Return (x, y) of the center of cell containing provided text 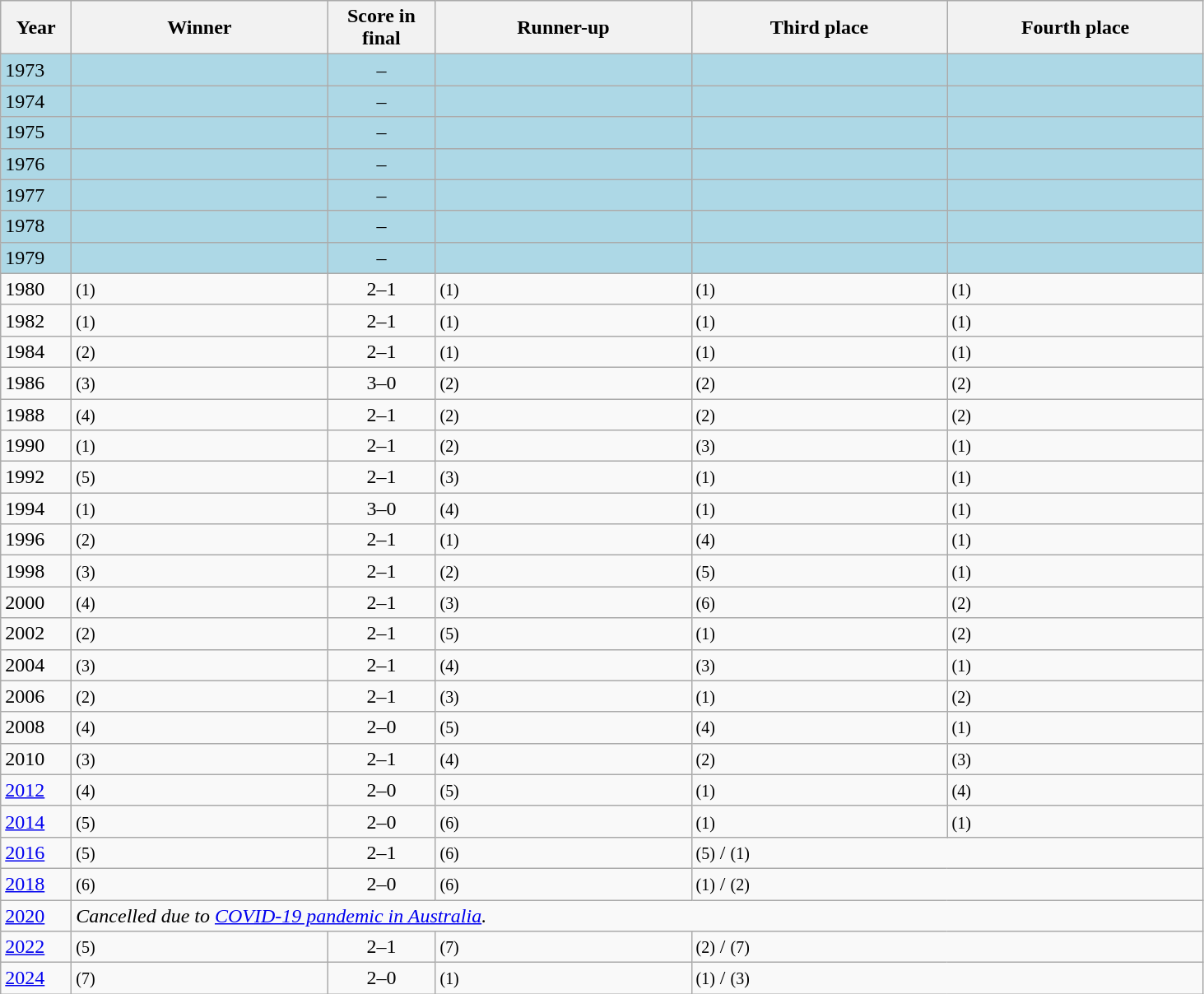
1973 (36, 70)
1986 (36, 383)
(5) / (1) (947, 852)
Third place (820, 28)
1994 (36, 509)
1984 (36, 351)
1988 (36, 414)
1980 (36, 289)
2004 (36, 665)
1975 (36, 132)
2002 (36, 634)
2014 (36, 821)
Fourth place (1075, 28)
Score in final (382, 28)
2024 (36, 978)
1996 (36, 540)
Cancelled due to COVID-19 pandemic in Australia. (637, 916)
(2) / (7) (947, 947)
1977 (36, 195)
2010 (36, 759)
2006 (36, 696)
1990 (36, 446)
1998 (36, 571)
2008 (36, 727)
2018 (36, 884)
2016 (36, 852)
1978 (36, 226)
Winner (199, 28)
1976 (36, 164)
1979 (36, 258)
1974 (36, 101)
(1) / (3) (947, 978)
Year (36, 28)
1992 (36, 477)
2012 (36, 790)
(1) / (2) (947, 884)
2022 (36, 947)
1982 (36, 320)
2000 (36, 602)
2020 (36, 916)
Runner-up (563, 28)
